Determine the (X, Y) coordinate at the center of the cell enclosing the given text.  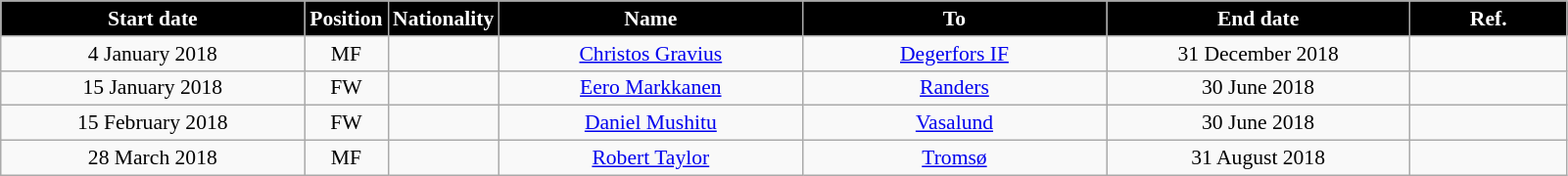
31 December 2018 (1259, 54)
Randers (954, 88)
31 August 2018 (1259, 158)
Degerfors IF (954, 54)
To (954, 19)
Name (650, 19)
15 February 2018 (153, 123)
Tromsø (954, 158)
End date (1259, 19)
Eero Markkanen (650, 88)
Vasalund (954, 123)
Nationality (443, 19)
Ref. (1489, 19)
Position (347, 19)
Robert Taylor (650, 158)
Daniel Mushitu (650, 123)
28 March 2018 (153, 158)
Start date (153, 19)
Christos Gravius (650, 54)
4 January 2018 (153, 54)
15 January 2018 (153, 88)
